Return (X, Y) of the center of cell containing provided text 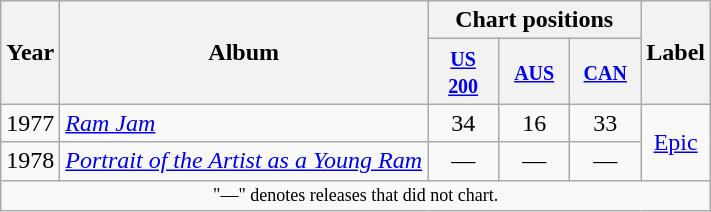
1978 (30, 161)
Epic (676, 142)
16 (534, 123)
34 (464, 123)
Label (676, 52)
Ram Jam (244, 123)
CAN (606, 72)
"—" denotes releases that did not chart. (356, 196)
1977 (30, 123)
Year (30, 52)
US 200 (464, 72)
Album (244, 52)
AUS (534, 72)
33 (606, 123)
Chart positions (534, 20)
Portrait of the Artist as a Young Ram (244, 161)
